Determine the (X, Y) coordinate at the center of the cell enclosing the given text.  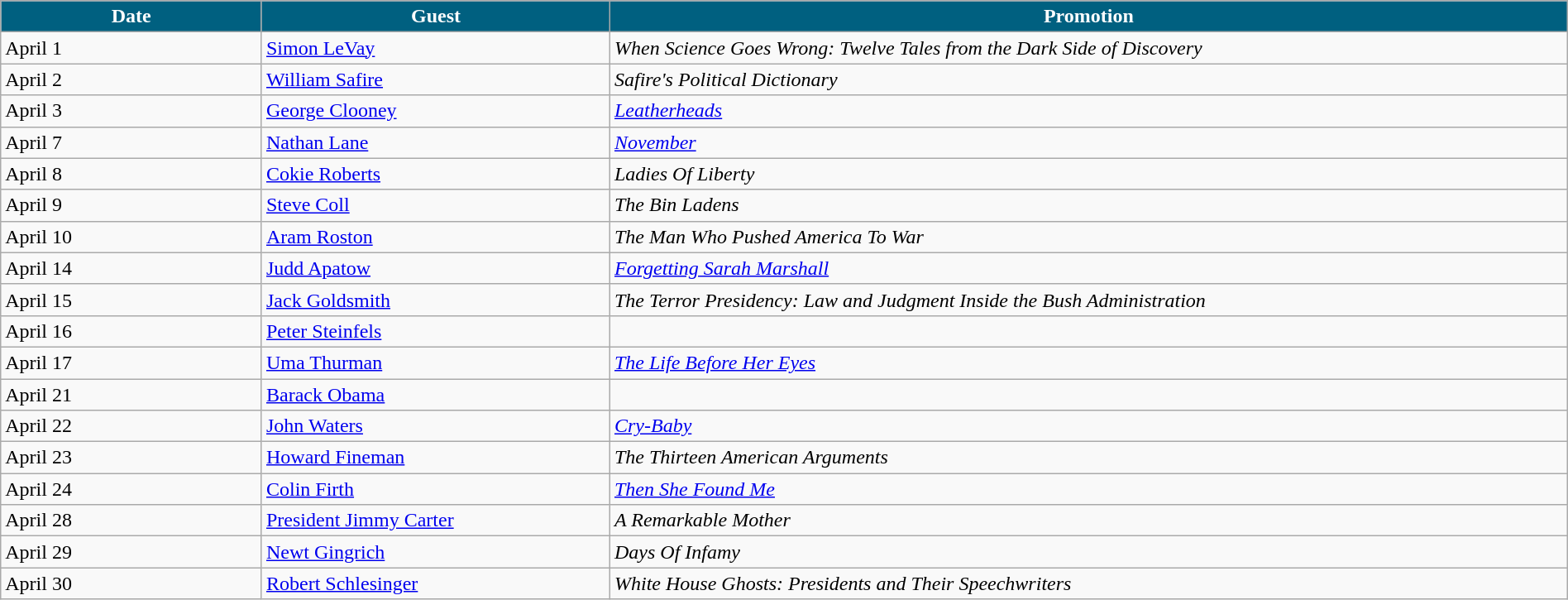
The Life Before Her Eyes (1088, 362)
April 22 (131, 426)
April 8 (131, 174)
White House Ghosts: Presidents and Their Speechwriters (1088, 583)
Safire's Political Dictionary (1088, 79)
The Thirteen American Arguments (1088, 458)
April 7 (131, 142)
April 3 (131, 111)
Date (131, 17)
The Bin Ladens (1088, 205)
Then She Found Me (1088, 489)
April 30 (131, 583)
April 2 (131, 79)
Cokie Roberts (435, 174)
Promotion (1088, 17)
Aram Roston (435, 237)
Judd Apatow (435, 268)
April 1 (131, 48)
Days Of Infamy (1088, 552)
Howard Fineman (435, 458)
April 14 (131, 268)
April 23 (131, 458)
April 24 (131, 489)
Guest (435, 17)
A Remarkable Mother (1088, 521)
President Jimmy Carter (435, 521)
April 10 (131, 237)
November (1088, 142)
April 21 (131, 395)
Simon LeVay (435, 48)
Ladies Of Liberty (1088, 174)
Newt Gingrich (435, 552)
April 16 (131, 331)
Jack Goldsmith (435, 300)
Peter Steinfels (435, 331)
John Waters (435, 426)
Leatherheads (1088, 111)
Colin Firth (435, 489)
Robert Schlesinger (435, 583)
When Science Goes Wrong: Twelve Tales from the Dark Side of Discovery (1088, 48)
April 29 (131, 552)
Forgetting Sarah Marshall (1088, 268)
The Man Who Pushed America To War (1088, 237)
Steve Coll (435, 205)
April 15 (131, 300)
Uma Thurman (435, 362)
Cry-Baby (1088, 426)
April 28 (131, 521)
The Terror Presidency: Law and Judgment Inside the Bush Administration (1088, 300)
Nathan Lane (435, 142)
April 17 (131, 362)
William Safire (435, 79)
Barack Obama (435, 395)
George Clooney (435, 111)
April 9 (131, 205)
